Search for the cell housing the specified text and yield its [x, y] center coordinate. 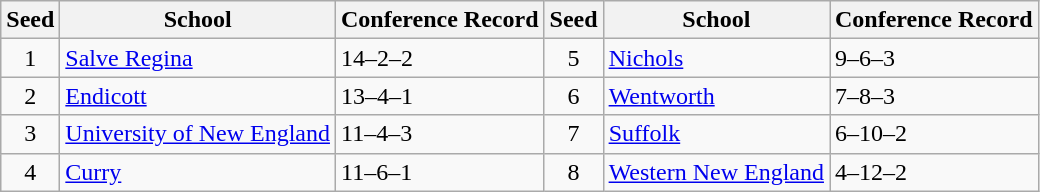
9–6–3 [934, 58]
8 [574, 172]
13–4–1 [440, 96]
Wentworth [716, 96]
11–4–3 [440, 134]
Western New England [716, 172]
7–8–3 [934, 96]
Nichols [716, 58]
1 [30, 58]
Curry [198, 172]
14–2–2 [440, 58]
6 [574, 96]
Suffolk [716, 134]
4–12–2 [934, 172]
Salve Regina [198, 58]
University of New England [198, 134]
2 [30, 96]
7 [574, 134]
4 [30, 172]
3 [30, 134]
11–6–1 [440, 172]
Endicott [198, 96]
6–10–2 [934, 134]
5 [574, 58]
